Find where the given text appears and provide that cell's center as [x, y] coordinate. 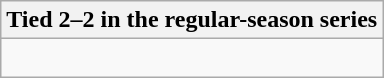
Tied 2–2 in the regular-season series [192, 20]
